Capture the cell that displays the provided text and extract its (X, Y) central coordinate. 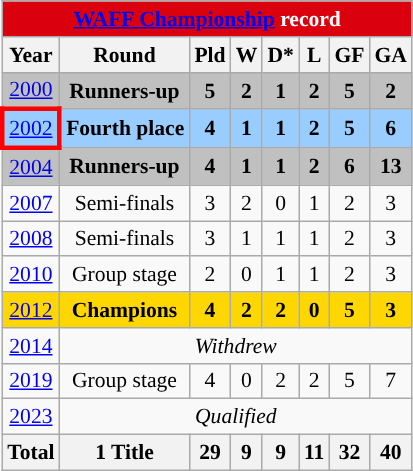
2007 (30, 203)
32 (349, 453)
2010 (30, 275)
2012 (30, 310)
Fourth place (125, 130)
GF (349, 55)
2014 (30, 346)
Pld (210, 55)
Total (30, 453)
GA (392, 55)
11 (314, 453)
7 (392, 381)
2000 (30, 90)
W (247, 55)
Withdrew (236, 346)
D* (280, 55)
Year (30, 55)
2002 (30, 130)
Qualified (236, 417)
Round (125, 55)
2023 (30, 417)
WAFF Championship record (207, 19)
29 (210, 453)
13 (392, 166)
2008 (30, 239)
Champions (125, 310)
2019 (30, 381)
40 (392, 453)
2004 (30, 166)
L (314, 55)
1 Title (125, 453)
